From the cell containing the given text, extract its center point as (x, y) coordinate. 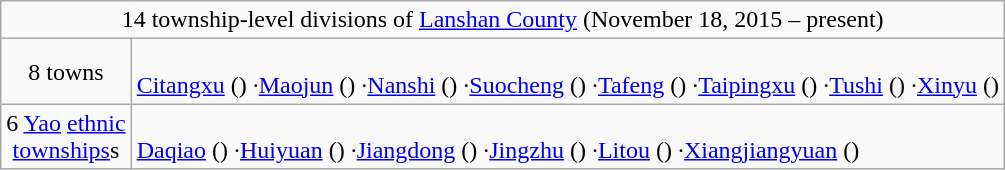
6 Yao ethnic townshipss (66, 136)
Citangxu () ·Maojun () ·Nanshi () ·Suocheng () ·Tafeng () ·Taipingxu () ·Tushi () ·Xinyu () (568, 72)
8 towns (66, 72)
Daqiao () ·Huiyuan () ·Jiangdong () ·Jingzhu () ·Litou () ·Xiangjiangyuan () (568, 136)
14 township-level divisions of Lanshan County (November 18, 2015 – present) (503, 20)
